Extract the [X, Y] coordinate from the center of the cell holding the provided text.  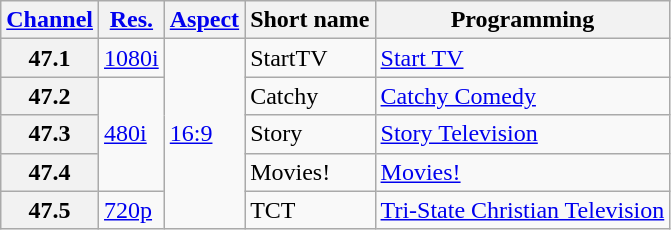
Res. [132, 20]
720p [132, 210]
Tri-State Christian Television [522, 210]
47.2 [50, 96]
47.1 [50, 58]
Catchy [310, 96]
Short name [310, 20]
Start TV [522, 58]
Story [310, 134]
Story Television [522, 134]
480i [132, 134]
47.4 [50, 172]
1080i [132, 58]
Channel [50, 20]
Aspect [204, 20]
StartTV [310, 58]
Programming [522, 20]
47.5 [50, 210]
TCT [310, 210]
47.3 [50, 134]
Catchy Comedy [522, 96]
16:9 [204, 134]
